Return the (X, Y) coordinate for the center point of the cell that contains the specified text.  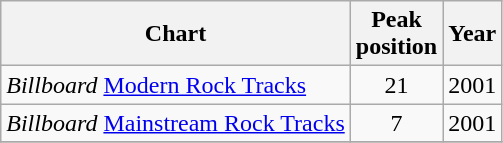
Chart (176, 34)
Billboard Modern Rock Tracks (176, 85)
Billboard Mainstream Rock Tracks (176, 123)
Year (472, 34)
21 (396, 85)
7 (396, 123)
Peakposition (396, 34)
